Find where the given text appears and provide that cell's center as (X, Y) coordinate. 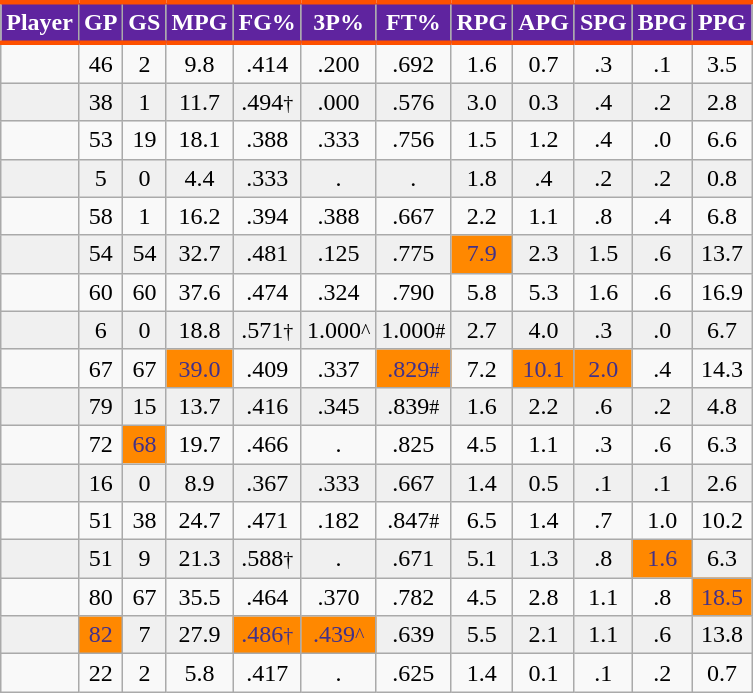
6 (100, 330)
2.3 (544, 254)
.481 (267, 254)
58 (100, 216)
10.1 (544, 368)
3P% (338, 22)
1.000# (414, 330)
1.000^ (338, 330)
SPG (603, 22)
3.5 (722, 63)
16.9 (722, 292)
.7 (603, 521)
6.6 (722, 140)
.571† (267, 330)
7 (144, 635)
0.1 (544, 673)
.466 (267, 444)
.474 (267, 292)
32.7 (200, 254)
.409 (267, 368)
22 (100, 673)
.790 (414, 292)
GS (144, 22)
.847# (414, 521)
80 (100, 597)
13.8 (722, 635)
MPG (200, 22)
.000 (338, 102)
7.9 (482, 254)
2.6 (722, 483)
0.8 (722, 178)
27.9 (200, 635)
4.0 (544, 330)
2.1 (544, 635)
5.1 (482, 559)
46 (100, 63)
18.5 (722, 597)
7.2 (482, 368)
1.3 (544, 559)
0.3 (544, 102)
.639 (414, 635)
10.2 (722, 521)
.494† (267, 102)
.125 (338, 254)
2.0 (603, 368)
1.0 (662, 521)
FT% (414, 22)
14.3 (722, 368)
15 (144, 406)
.394 (267, 216)
16 (100, 483)
.370 (338, 597)
82 (100, 635)
6.8 (722, 216)
.839# (414, 406)
4.4 (200, 178)
19 (144, 140)
.414 (267, 63)
11.7 (200, 102)
18.1 (200, 140)
3.0 (482, 102)
.367 (267, 483)
.439^ (338, 635)
9 (144, 559)
.782 (414, 597)
9.8 (200, 63)
.182 (338, 521)
21.3 (200, 559)
.200 (338, 63)
4.8 (722, 406)
5 (100, 178)
19.7 (200, 444)
.692 (414, 63)
.625 (414, 673)
PPG (722, 22)
.417 (267, 673)
.576 (414, 102)
.345 (338, 406)
68 (144, 444)
RPG (482, 22)
5.3 (544, 292)
Player (40, 22)
16.2 (200, 216)
6.7 (722, 330)
BPG (662, 22)
.324 (338, 292)
35.5 (200, 597)
79 (100, 406)
18.8 (200, 330)
.337 (338, 368)
24.7 (200, 521)
39.0 (200, 368)
.464 (267, 597)
GP (100, 22)
6.5 (482, 521)
2.7 (482, 330)
.416 (267, 406)
.471 (267, 521)
0.5 (544, 483)
8.9 (200, 483)
.588† (267, 559)
53 (100, 140)
72 (100, 444)
1.2 (544, 140)
1.8 (482, 178)
5.5 (482, 635)
.829# (414, 368)
.756 (414, 140)
APG (544, 22)
.775 (414, 254)
.486† (267, 635)
37.6 (200, 292)
FG% (267, 22)
.825 (414, 444)
.671 (414, 559)
